Scan for the cell matching the given text and deliver its [x, y] coordinate at center. 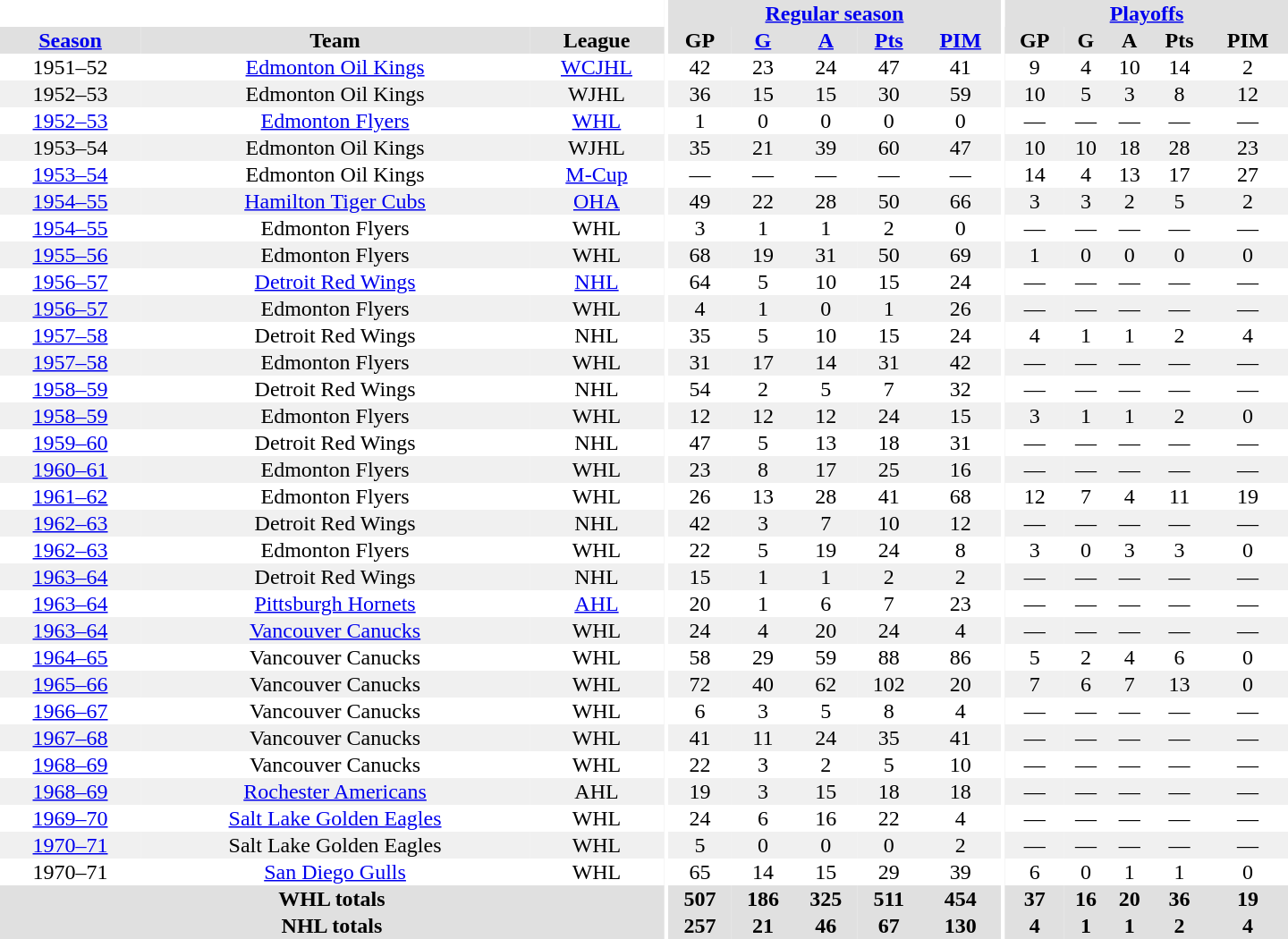
58 [699, 657]
1966–67 [70, 711]
67 [889, 926]
60 [889, 148]
1964–65 [70, 657]
1967–68 [70, 738]
1965–66 [70, 684]
Regular season [834, 13]
OHA [597, 201]
25 [889, 469]
32 [961, 389]
NHL totals [332, 926]
37 [1035, 899]
40 [763, 684]
Hamilton Tiger Cubs [335, 201]
1961–62 [70, 496]
69 [961, 255]
M-Cup [597, 174]
86 [961, 657]
Playoffs [1147, 13]
511 [889, 899]
186 [763, 899]
454 [961, 899]
62 [826, 684]
1959–60 [70, 443]
507 [699, 899]
130 [961, 926]
325 [826, 899]
WCJHL [597, 67]
WHL totals [332, 899]
9 [1035, 67]
Team [335, 40]
46 [826, 926]
1969–70 [70, 818]
30 [889, 94]
54 [699, 389]
27 [1248, 174]
1951–52 [70, 67]
65 [699, 872]
1960–61 [70, 469]
257 [699, 926]
Season [70, 40]
Rochester Americans [335, 791]
1955–56 [70, 255]
88 [889, 657]
San Diego Gulls [335, 872]
49 [699, 201]
64 [699, 282]
League [597, 40]
72 [699, 684]
102 [889, 684]
Pittsburgh Hornets [335, 604]
66 [961, 201]
